Return (x, y) of the center of cell containing provided text 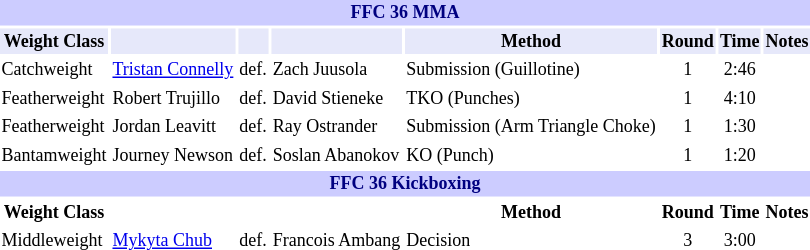
Ray Ostrander (336, 127)
1:30 (740, 127)
Bantamweight (54, 155)
Robert Trujillo (173, 99)
David Stieneke (336, 99)
TKO (Punches) (532, 99)
FFC 36 Kickboxing (405, 184)
FFC 36 MMA (405, 13)
Catchweight (54, 70)
Tristan Connelly (173, 70)
KO (Punch) (532, 155)
2:46 (740, 70)
Zach Juusola (336, 70)
Soslan Abanokov (336, 155)
1:20 (740, 155)
Jordan Leavitt (173, 127)
Submission (Arm Triangle Choke) (532, 127)
4:10 (740, 99)
Submission (Guillotine) (532, 70)
Journey Newson (173, 155)
